For the text-containing cell, return its midpoint in [X, Y] coordinate format. 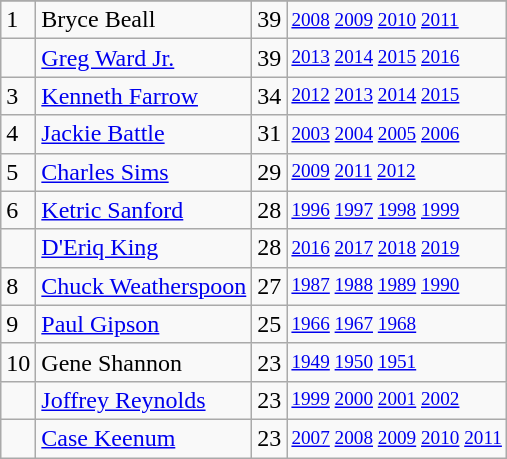
2003 2004 2005 2006 [397, 134]
1999 2000 2001 2002 [397, 400]
1996 1997 1998 1999 [397, 210]
6 [18, 210]
9 [18, 324]
2008 2009 2010 2011 [397, 20]
8 [18, 286]
10 [18, 362]
1949 1950 1951 [397, 362]
1987 1988 1989 1990 [397, 286]
3 [18, 96]
1966 1967 1968 [397, 324]
Kenneth Farrow [144, 96]
5 [18, 172]
1 [18, 20]
Ketric Sanford [144, 210]
2013 2014 2015 2016 [397, 58]
4 [18, 134]
D'Eriq King [144, 248]
Bryce Beall [144, 20]
Chuck Weatherspoon [144, 286]
Jackie Battle [144, 134]
Case Keenum [144, 438]
Greg Ward Jr. [144, 58]
Charles Sims [144, 172]
27 [270, 286]
29 [270, 172]
Gene Shannon [144, 362]
Paul Gipson [144, 324]
2009 2011 2012 [397, 172]
25 [270, 324]
2016 2017 2018 2019 [397, 248]
Joffrey Reynolds [144, 400]
31 [270, 134]
2012 2013 2014 2015 [397, 96]
34 [270, 96]
2007 2008 2009 2010 2011 [397, 438]
